Search for the cell housing the specified text and yield its (x, y) center coordinate. 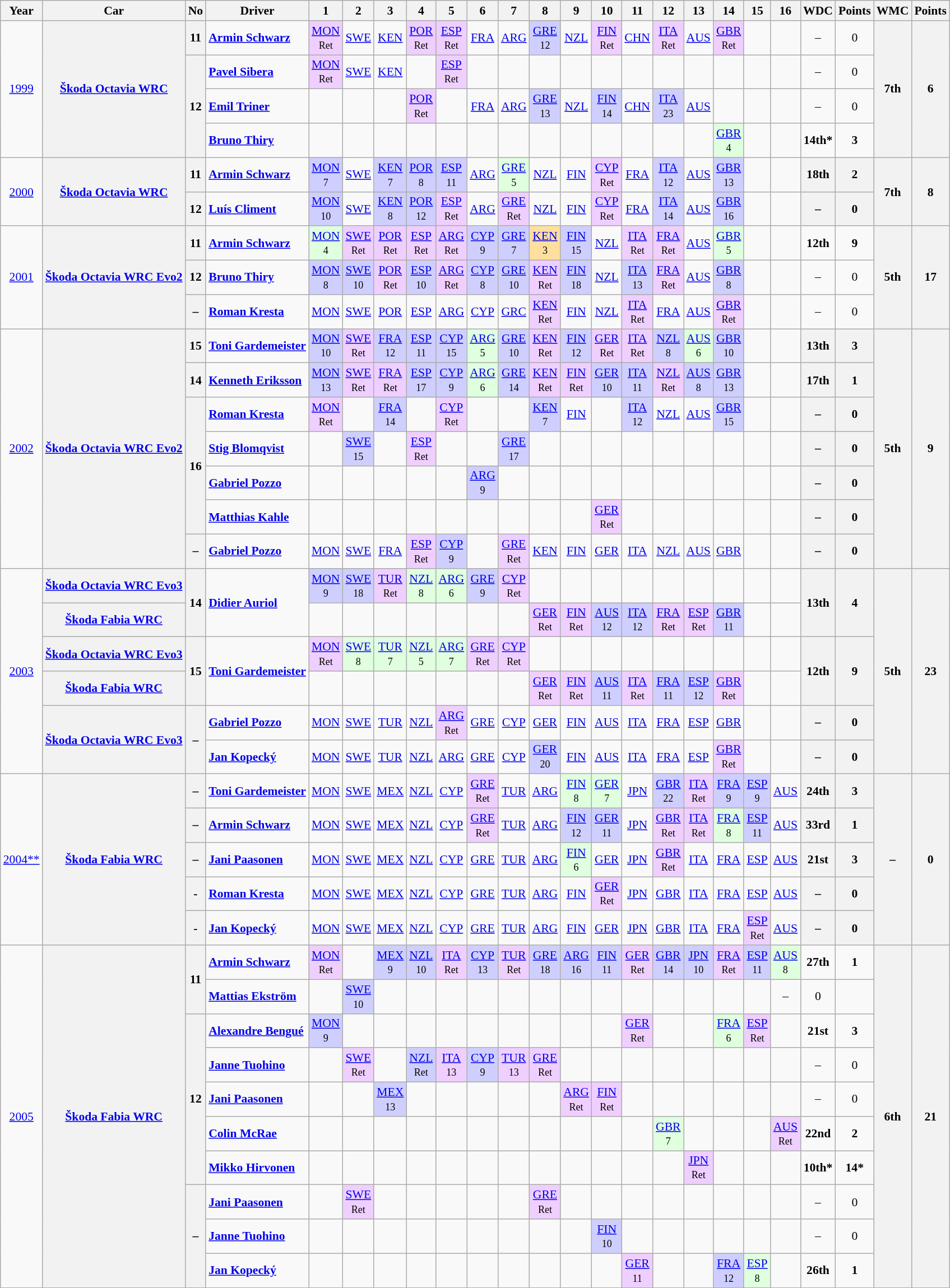
FRA6 (729, 1031)
GER7 (606, 791)
MON7 (326, 175)
FRA9 (729, 791)
SWE8 (358, 654)
2002 (21, 449)
GBR11 (729, 620)
5 (451, 11)
FRA8 (729, 826)
24th (818, 791)
13 (698, 11)
GBR14 (668, 962)
MON8 (326, 278)
Stig Blomqvist (257, 448)
10 (606, 11)
GRE18 (545, 962)
TUR13 (514, 1066)
GRE14 (514, 380)
No (196, 11)
FRA14 (390, 415)
Emil Triner (257, 106)
AUSRet (786, 1134)
2003 (21, 671)
14* (855, 1168)
7 (514, 11)
GRE12 (545, 38)
2000 (21, 192)
ITA23 (668, 106)
SWE15 (358, 448)
21 (930, 1116)
10th* (818, 1168)
FIN11 (606, 962)
ESP12 (698, 688)
2004** (21, 860)
KEN3 (545, 243)
27th (818, 962)
MON4 (326, 243)
CYP13 (483, 962)
FIN6 (576, 859)
FIN18 (576, 278)
GBR8 (729, 278)
NZL5 (421, 654)
FIN14 (606, 106)
GBR15 (729, 415)
SWE18 (358, 586)
MEX13 (390, 1099)
GBR10 (729, 346)
GER20 (545, 756)
GBR4 (729, 140)
GBR22 (668, 791)
GBR16 (729, 208)
Matthias Kahle (257, 518)
POR12 (421, 208)
GER10 (606, 380)
ARG5 (483, 346)
2005 (21, 1116)
KEN8 (390, 208)
FRA11 (668, 688)
GRE9 (483, 586)
GRE17 (514, 448)
ARG9 (483, 483)
ITA11 (637, 380)
ESP9 (757, 791)
14th* (818, 140)
ITA14 (668, 208)
GRE13 (545, 106)
MON13 (326, 380)
17th (818, 380)
2001 (21, 278)
WMC (893, 11)
Mikko Hirvonen (257, 1168)
FIN8 (576, 791)
ARG16 (576, 962)
1999 (21, 89)
ARG7 (451, 654)
MEX9 (390, 962)
Didier Auriol (257, 603)
33rd (818, 826)
WDC (818, 11)
GBR7 (668, 1134)
Pavel Sibera (257, 72)
ESP8 (757, 1271)
JPNRet (698, 1168)
POR8 (421, 175)
CYP15 (451, 346)
FIN10 (606, 1236)
17 (930, 278)
Kenneth Eriksson (257, 380)
GRE7 (514, 243)
CYP8 (483, 278)
26th (818, 1271)
Luís Climent (257, 208)
23 (930, 671)
FIN15 (576, 243)
6th (893, 1116)
ESP10 (421, 278)
Mattias Ekström (257, 996)
22nd (818, 1134)
Car (114, 11)
NZL10 (421, 962)
Colin McRae (257, 1134)
Alexandre Bengué (257, 1031)
JPN10 (698, 962)
GRC (514, 311)
AUS12 (606, 620)
18th (818, 175)
Driver (257, 11)
GBR5 (729, 243)
Year (21, 11)
AUS6 (698, 346)
GRE5 (514, 175)
TUR7 (390, 654)
AUS11 (606, 688)
POR (390, 311)
ESP17 (421, 380)
